Extract the [x, y] coordinate from the center of the cell holding the provided text.  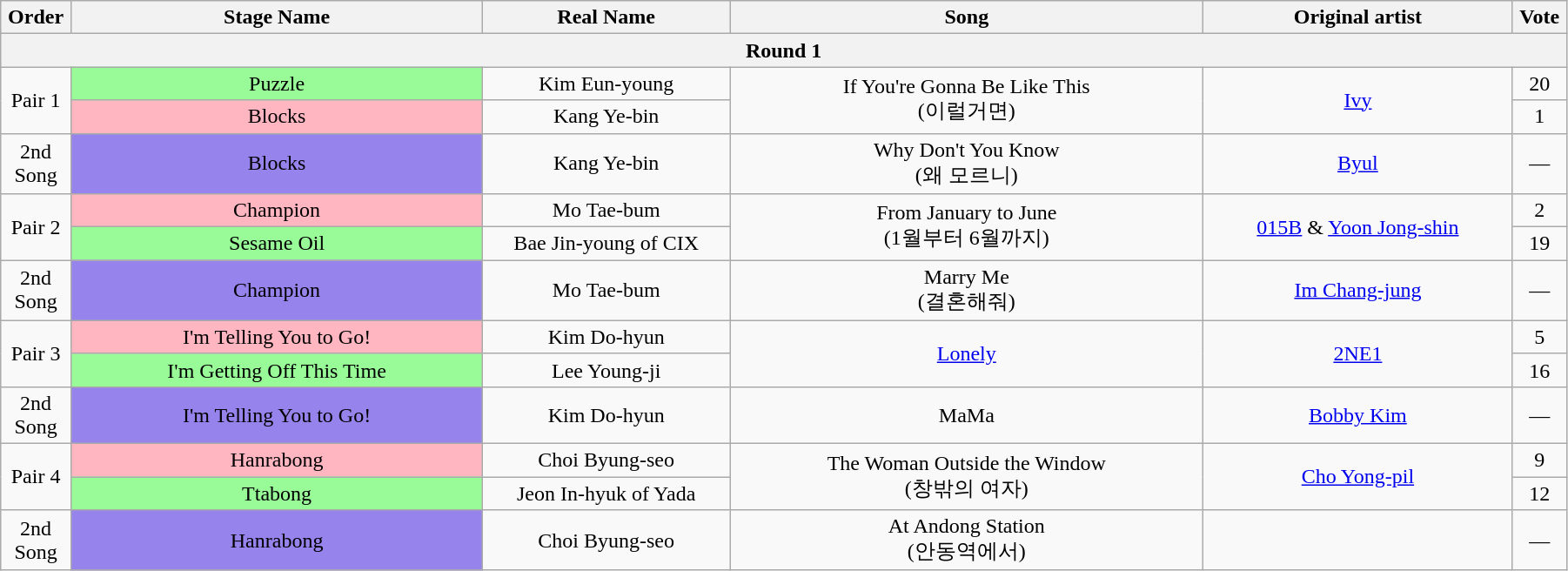
The Woman Outside the Window(창밖의 여자) [967, 476]
Pair 3 [37, 353]
5 [1540, 337]
9 [1540, 460]
20 [1540, 84]
19 [1540, 244]
Round 1 [784, 50]
Im Chang-jung [1357, 291]
Sesame Oil [277, 244]
Ivy [1357, 100]
From January to June(1월부터 6월까지) [967, 227]
Vote [1540, 17]
Original artist [1357, 17]
MaMa [967, 414]
Pair 1 [37, 100]
12 [1540, 494]
Stage Name [277, 17]
Pair 4 [37, 476]
Kim Eun-young [606, 84]
Bae Jin-young of CIX [606, 244]
16 [1540, 370]
Order [37, 17]
Real Name [606, 17]
Jeon In-hyuk of Yada [606, 494]
1 [1540, 117]
If You're Gonna Be Like This(이럴거면) [967, 100]
2NE1 [1357, 353]
Why Don't You Know(왜 모르니) [967, 164]
Puzzle [277, 84]
015B & Yoon Jong-shin [1357, 227]
Bobby Kim [1357, 414]
2 [1540, 211]
Song [967, 17]
Byul [1357, 164]
Ttabong [277, 494]
I'm Getting Off This Time [277, 370]
Cho Yong-pil [1357, 476]
Marry Me(결혼해줘) [967, 291]
At Andong Station(안동역에서) [967, 541]
Lonely [967, 353]
Lee Young-ji [606, 370]
Pair 2 [37, 227]
